Return the (x, y) coordinate for the center point of the cell that contains the specified text.  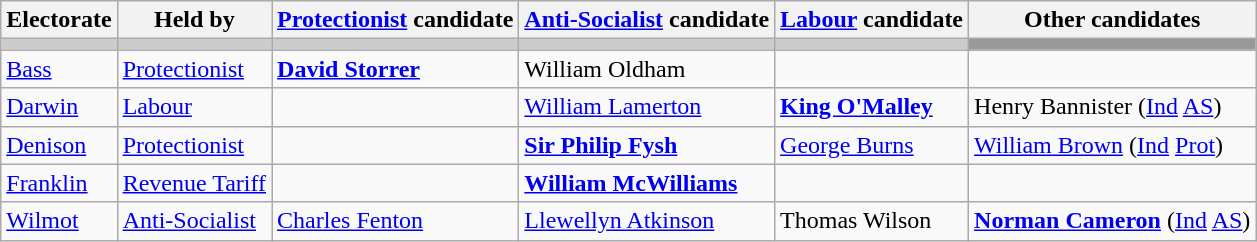
Sir Philip Fysh (647, 145)
King O'Malley (872, 107)
Darwin (59, 107)
Electorate (59, 20)
Bass (59, 69)
Revenue Tariff (194, 183)
Norman Cameron (Ind AS) (1112, 221)
Labour candidate (872, 20)
Anti-Socialist candidate (647, 20)
William Brown (Ind Prot) (1112, 145)
Wilmot (59, 221)
Llewellyn Atkinson (647, 221)
Denison (59, 145)
Anti-Socialist (194, 221)
William McWilliams (647, 183)
David Storrer (396, 69)
Protectionist candidate (396, 20)
George Burns (872, 145)
Held by (194, 20)
Franklin (59, 183)
William Lamerton (647, 107)
Charles Fenton (396, 221)
William Oldham (647, 69)
Henry Bannister (Ind AS) (1112, 107)
Thomas Wilson (872, 221)
Other candidates (1112, 20)
Labour (194, 107)
